Find where the given text appears and provide that cell's center as [x, y] coordinate. 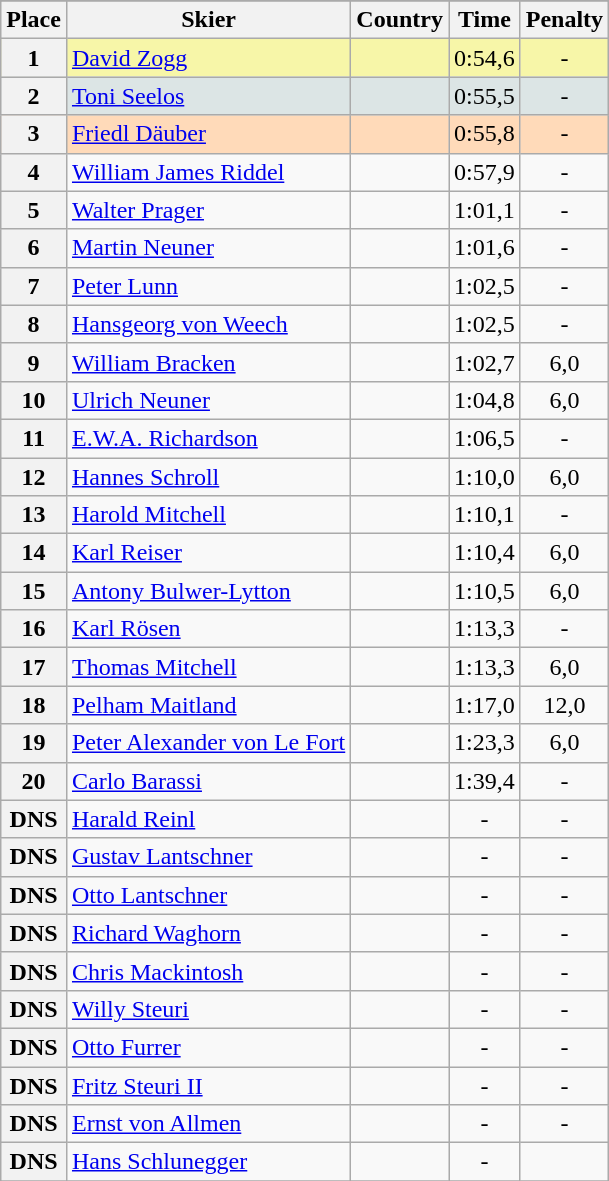
1:06,5 [484, 438]
Hannes Schroll [208, 477]
Willy Steuri [208, 1009]
Karl Rösen [208, 629]
Harald Reinl [208, 819]
Toni Seelos [208, 96]
1:01,1 [484, 210]
8 [34, 324]
14 [34, 553]
1:17,0 [484, 705]
1:10,1 [484, 515]
6 [34, 248]
Ulrich Neuner [208, 400]
Ernst von Allmen [208, 1124]
1:01,6 [484, 248]
1:10,5 [484, 591]
1:10,4 [484, 553]
11 [34, 438]
15 [34, 591]
William Bracken [208, 362]
Gustav Lantschner [208, 857]
12 [34, 477]
Skier [208, 20]
Hansgeorg von Weech [208, 324]
Hans Schlunegger [208, 1162]
Harold Mitchell [208, 515]
Friedl Däuber [208, 134]
Penalty [564, 20]
0:55,8 [484, 134]
10 [34, 400]
Karl Reiser [208, 553]
Place [34, 20]
0:54,6 [484, 58]
David Zogg [208, 58]
1 [34, 58]
1:23,3 [484, 743]
19 [34, 743]
Time [484, 20]
2 [34, 96]
17 [34, 667]
Peter Alexander von Le Fort [208, 743]
1:39,4 [484, 781]
7 [34, 286]
1:10,0 [484, 477]
Chris Mackintosh [208, 971]
1:04,8 [484, 400]
E.W.A. Richardson [208, 438]
Antony Bulwer-Lytton [208, 591]
Walter Prager [208, 210]
12,0 [564, 705]
18 [34, 705]
1:02,7 [484, 362]
0:55,5 [484, 96]
Peter Lunn [208, 286]
9 [34, 362]
13 [34, 515]
0:57,9 [484, 172]
Richard Waghorn [208, 933]
3 [34, 134]
20 [34, 781]
Otto Furrer [208, 1047]
Martin Neuner [208, 248]
Pelham Maitland [208, 705]
Fritz Steuri II [208, 1085]
16 [34, 629]
5 [34, 210]
Thomas Mitchell [208, 667]
William James Riddel [208, 172]
Otto Lantschner [208, 895]
4 [34, 172]
Country [400, 20]
Carlo Barassi [208, 781]
